Search for the cell housing the specified text and yield its [x, y] center coordinate. 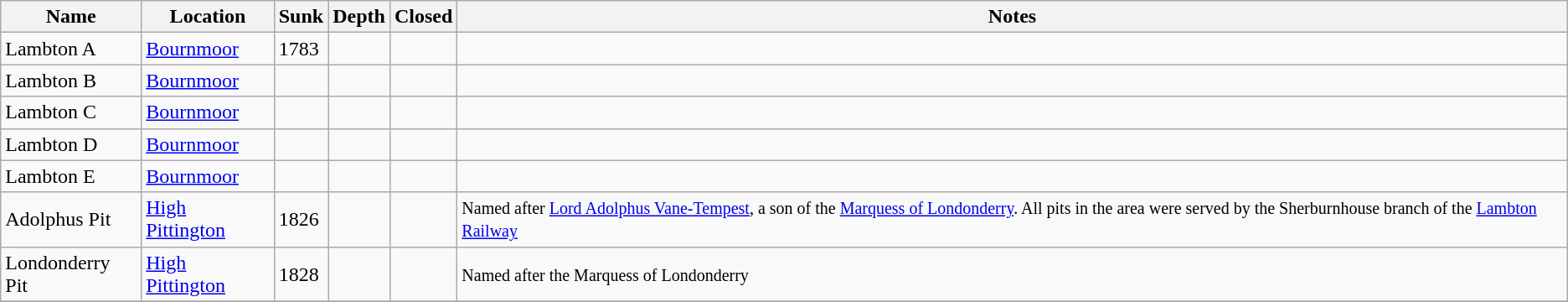
Named after the Marquess of Londonderry [1012, 273]
Adolphus Pit [71, 220]
Londonderry Pit [71, 273]
Lambton C [71, 112]
Sunk [301, 17]
Notes [1012, 17]
1783 [301, 49]
Lambton A [71, 49]
Lambton B [71, 81]
Depth [359, 17]
Location [208, 17]
1826 [301, 220]
Closed [423, 17]
1828 [301, 273]
Name [71, 17]
Lambton D [71, 144]
Lambton E [71, 176]
